Return [X, Y] of the center of cell containing provided text 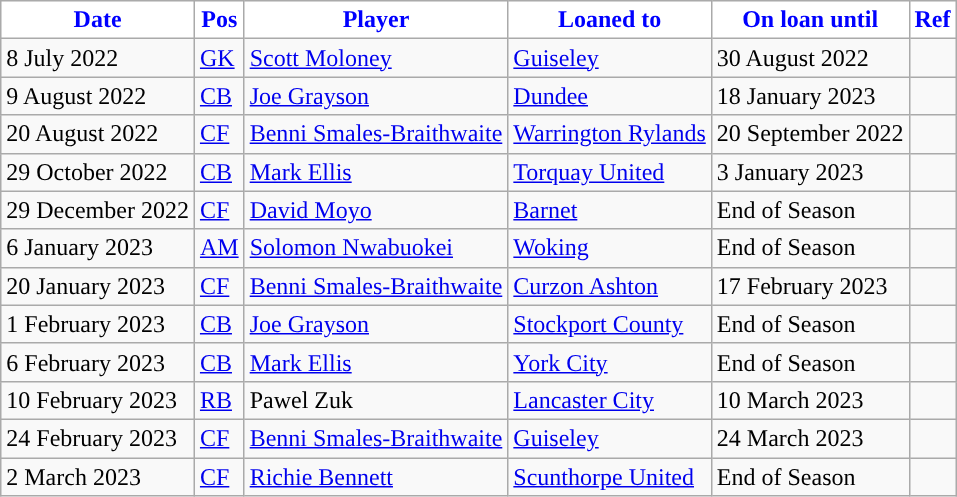
Date [98, 20]
9 August 2022 [98, 96]
3 January 2023 [810, 172]
10 February 2023 [98, 400]
Scott Moloney [376, 58]
10 March 2023 [810, 400]
Solomon Nwabuokei [376, 248]
Dundee [610, 96]
20 January 2023 [98, 286]
Torquay United [610, 172]
Warrington Rylands [610, 134]
Player [376, 20]
Loaned to [610, 20]
20 August 2022 [98, 134]
24 March 2023 [810, 438]
8 July 2022 [98, 58]
Barnet [610, 210]
Ref [932, 20]
AM [219, 248]
6 February 2023 [98, 362]
GK [219, 58]
29 December 2022 [98, 210]
30 August 2022 [810, 58]
York City [610, 362]
On loan until [810, 20]
David Moyo [376, 210]
Pos [219, 20]
Curzon Ashton [610, 286]
2 March 2023 [98, 477]
6 January 2023 [98, 248]
Richie Bennett [376, 477]
Stockport County [610, 324]
17 February 2023 [810, 286]
RB [219, 400]
Lancaster City [610, 400]
18 January 2023 [810, 96]
Pawel Zuk [376, 400]
1 February 2023 [98, 324]
Scunthorpe United [610, 477]
20 September 2022 [810, 134]
24 February 2023 [98, 438]
Woking [610, 248]
29 October 2022 [98, 172]
